Return (X, Y) of the center of cell containing provided text 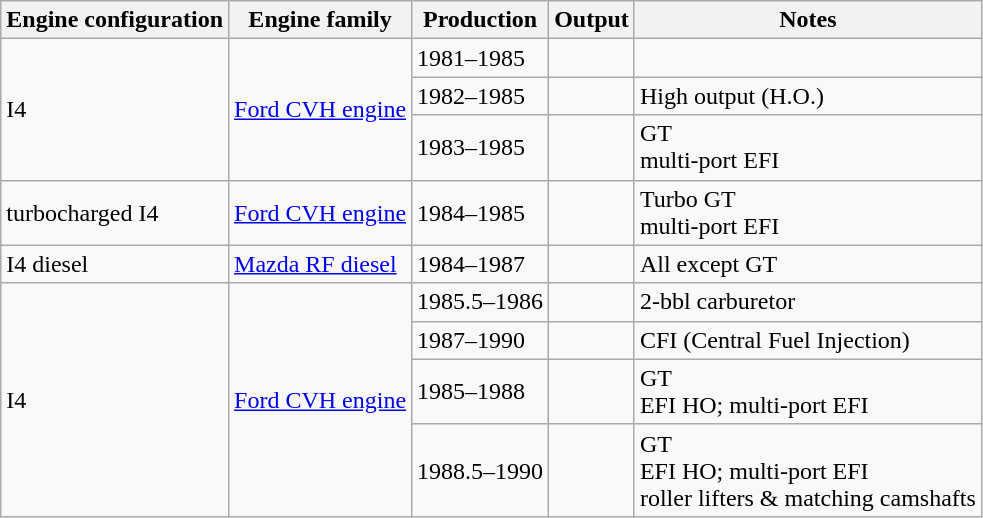
1984–1987 (480, 264)
1984–1985 (480, 212)
1985.5–1986 (480, 302)
High output (H.O.) (808, 96)
I4 diesel (115, 264)
Turbo GTmulti-port EFI (808, 212)
All except GT (808, 264)
Production (480, 20)
Output (592, 20)
CFI (Central Fuel Injection) (808, 340)
Notes (808, 20)
2-bbl carburetor (808, 302)
GTEFI HO; multi-port EFI (808, 392)
1981–1985 (480, 58)
GTmulti-port EFI (808, 148)
Engine family (320, 20)
Mazda RF diesel (320, 264)
Engine configuration (115, 20)
1987–1990 (480, 340)
1983–1985 (480, 148)
GTEFI HO; multi-port EFIroller lifters & matching camshafts (808, 470)
turbocharged I4 (115, 212)
1982–1985 (480, 96)
1985–1988 (480, 392)
1988.5–1990 (480, 470)
